Determine the [X, Y] coordinate at the center of the cell enclosing the given text.  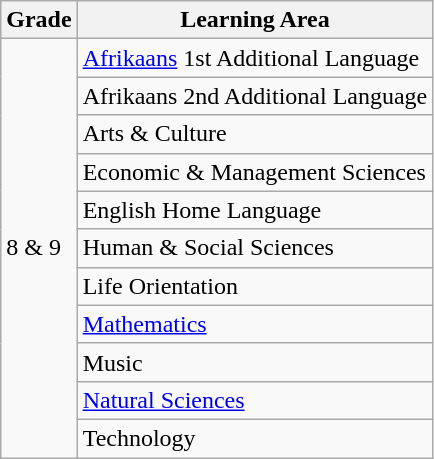
Arts & Culture [255, 134]
Economic & Management Sciences [255, 172]
Afrikaans 2nd Additional Language [255, 96]
8 & 9 [39, 248]
Natural Sciences [255, 400]
Human & Social Sciences [255, 248]
English Home Language [255, 210]
Technology [255, 438]
Afrikaans 1st Additional Language [255, 58]
Grade [39, 20]
Learning Area [255, 20]
Mathematics [255, 324]
Music [255, 362]
Life Orientation [255, 286]
